Detect which cell encompasses the target text, then output its (x, y) center coordinate. 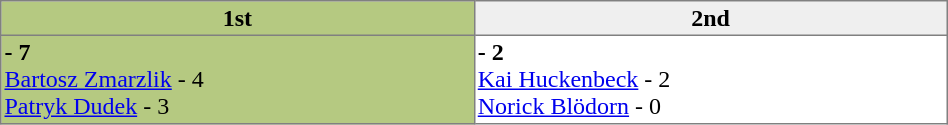
- 7Bartosz Zmarzlik - 4Patryk Dudek - 3 (238, 79)
1st (238, 18)
2nd (710, 18)
- 2Kai Huckenbeck - 2Norick Blödorn - 0 (710, 79)
